Locate the cell with the specified text and output its (X, Y) center coordinate. 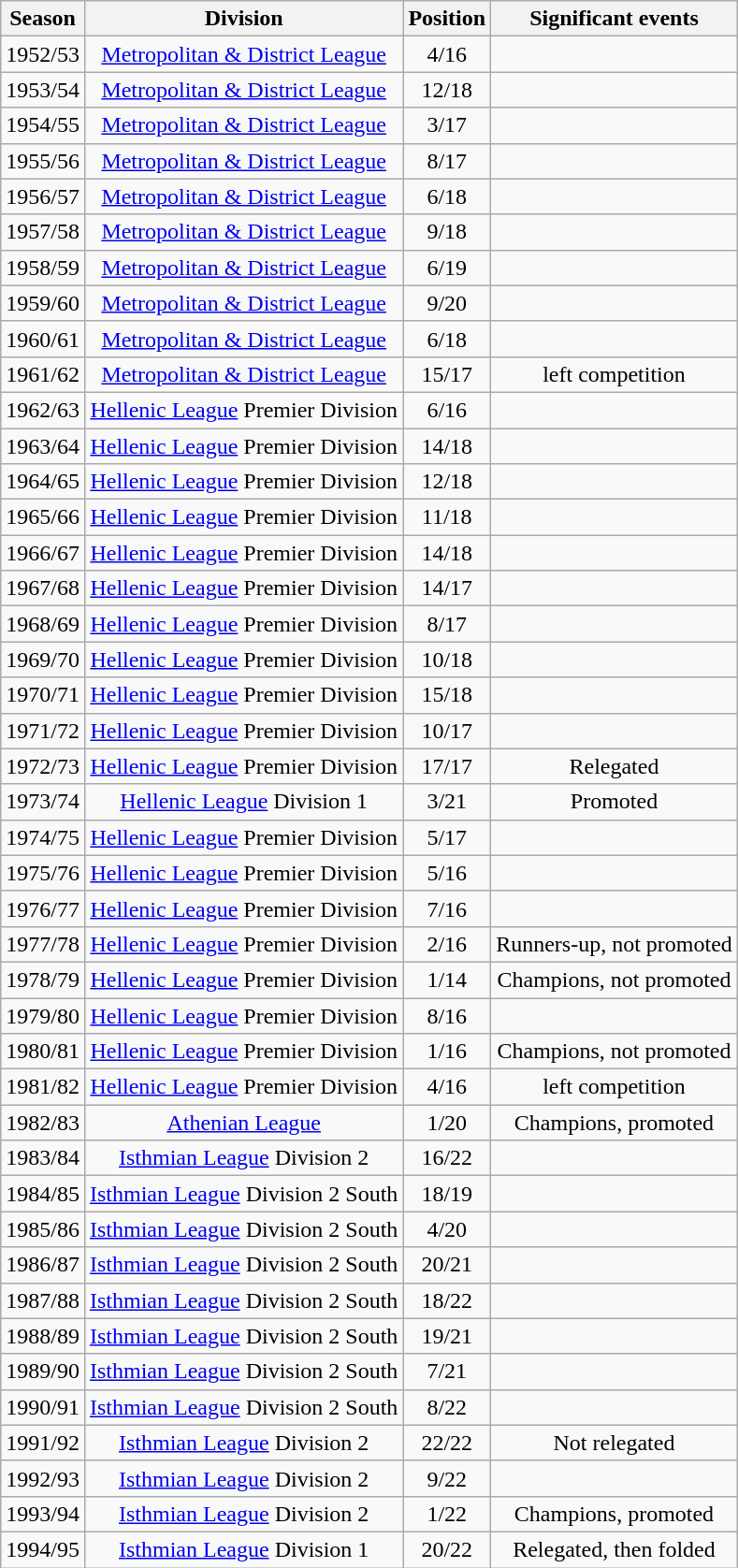
1967/68 (43, 588)
Not relegated (615, 1443)
1956/57 (43, 196)
1987/88 (43, 1300)
1/16 (447, 1052)
1958/59 (43, 268)
Relegated, then folded (615, 1549)
1976/77 (43, 908)
1985/86 (43, 1229)
1960/61 (43, 339)
10/17 (447, 731)
1954/55 (43, 125)
1973/74 (43, 802)
Season (43, 19)
7/16 (447, 908)
Athenian League (243, 1123)
22/22 (447, 1443)
1971/72 (43, 731)
5/17 (447, 837)
16/22 (447, 1158)
5/16 (447, 873)
1974/75 (43, 837)
Hellenic League Division 1 (243, 802)
1963/64 (43, 446)
Position (447, 19)
1994/95 (43, 1549)
1983/84 (43, 1158)
1955/56 (43, 161)
9/18 (447, 232)
9/20 (447, 303)
1962/63 (43, 410)
1980/81 (43, 1052)
1986/87 (43, 1265)
1981/82 (43, 1087)
3/17 (447, 125)
14/17 (447, 588)
Isthmian League Division 1 (243, 1549)
Runners-up, not promoted (615, 944)
1992/93 (43, 1478)
1966/67 (43, 553)
1978/79 (43, 980)
1993/94 (43, 1514)
1/14 (447, 980)
1977/78 (43, 944)
Relegated (615, 766)
4/20 (447, 1229)
1953/54 (43, 90)
1984/85 (43, 1194)
20/21 (447, 1265)
1965/66 (43, 517)
1989/90 (43, 1372)
1964/65 (43, 482)
Significant events (615, 19)
1990/91 (43, 1407)
Promoted (615, 802)
1979/80 (43, 1015)
17/17 (447, 766)
15/17 (447, 374)
1968/69 (43, 624)
9/22 (447, 1478)
20/22 (447, 1549)
1970/71 (43, 695)
11/18 (447, 517)
6/19 (447, 268)
19/21 (447, 1336)
7/21 (447, 1372)
1/22 (447, 1514)
18/22 (447, 1300)
1959/60 (43, 303)
1/20 (447, 1123)
2/16 (447, 944)
1969/70 (43, 660)
1988/89 (43, 1336)
3/21 (447, 802)
1952/53 (43, 54)
10/18 (447, 660)
8/22 (447, 1407)
1957/58 (43, 232)
18/19 (447, 1194)
15/18 (447, 695)
1982/83 (43, 1123)
1991/92 (43, 1443)
8/16 (447, 1015)
1975/76 (43, 873)
1961/62 (43, 374)
6/16 (447, 410)
Division (243, 19)
1972/73 (43, 766)
